Return the (X, Y) coordinate for the center point of the cell that contains the specified text.  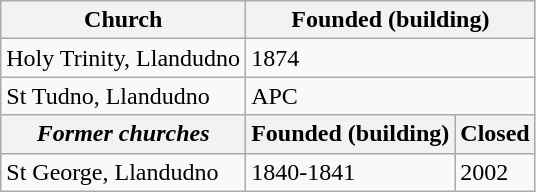
Church (124, 20)
1874 (391, 58)
St George, Llandudno (124, 172)
APC (391, 96)
2002 (495, 172)
Holy Trinity, Llandudno (124, 58)
St Tudno, Llandudno (124, 96)
Closed (495, 134)
Former churches (124, 134)
1840-1841 (350, 172)
